Detect which cell encompasses the target text, then output its (x, y) center coordinate. 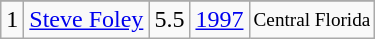
5.5 (170, 20)
1997 (220, 20)
Central Florida (312, 20)
1 (12, 20)
Steve Foley (86, 20)
